From the cell containing the given text, extract its center point as [x, y] coordinate. 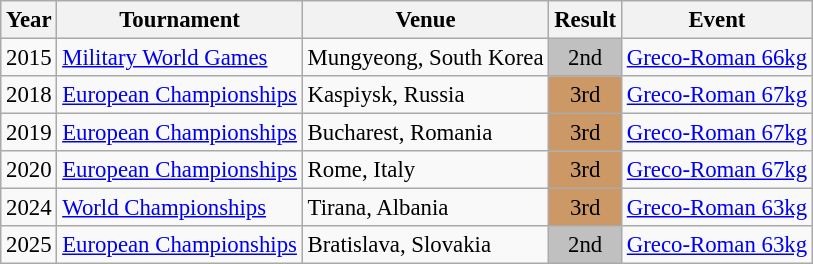
Result [586, 20]
2015 [29, 58]
2018 [29, 95]
Military World Games [180, 58]
Event [716, 20]
Bratislava, Slovakia [426, 245]
World Championships [180, 208]
Greco-Roman 66kg [716, 58]
Venue [426, 20]
2024 [29, 208]
2019 [29, 133]
Bucharest, Romania [426, 133]
Mungyeong, South Korea [426, 58]
2020 [29, 170]
Tournament [180, 20]
Tirana, Albania [426, 208]
Year [29, 20]
Rome, Italy [426, 170]
Kaspiysk, Russia [426, 95]
2025 [29, 245]
